From the cell containing the given text, extract its center point as (X, Y) coordinate. 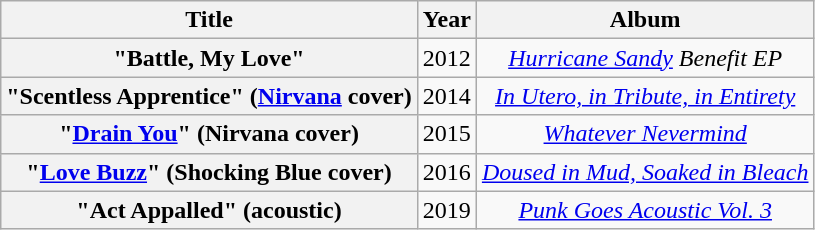
"Love Buzz" (Shocking Blue cover) (210, 172)
Punk Goes Acoustic Vol. 3 (645, 210)
2016 (446, 172)
2015 (446, 134)
2019 (446, 210)
Title (210, 20)
Album (645, 20)
Doused in Mud, Soaked in Bleach (645, 172)
"Battle, My Love" (210, 58)
"Scentless Apprentice" (Nirvana cover) (210, 96)
Year (446, 20)
Whatever Nevermind (645, 134)
"Act Appalled" (acoustic) (210, 210)
"Drain You" (Nirvana cover) (210, 134)
2014 (446, 96)
2012 (446, 58)
Hurricane Sandy Benefit EP (645, 58)
In Utero, in Tribute, in Entirety (645, 96)
